Locate the cell with the specified text and output its (X, Y) center coordinate. 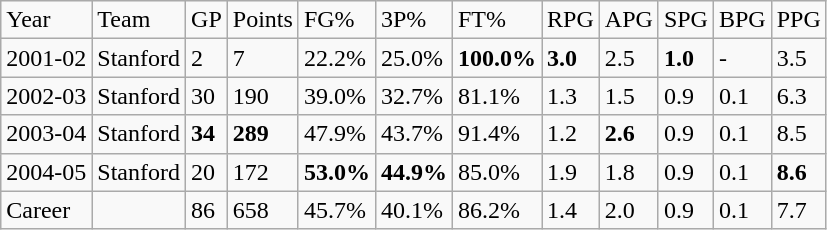
44.9% (414, 172)
2.5 (628, 58)
1.2 (571, 134)
1.8 (628, 172)
GP (207, 20)
3.0 (571, 58)
40.1% (414, 210)
85.0% (496, 172)
Year (46, 20)
2 (207, 58)
34 (207, 134)
2004-05 (46, 172)
289 (262, 134)
86 (207, 210)
3P% (414, 20)
8.6 (798, 172)
1.9 (571, 172)
Career (46, 210)
1.4 (571, 210)
2002-03 (46, 96)
BPG (742, 20)
1.0 (686, 58)
190 (262, 96)
2.6 (628, 134)
7 (262, 58)
1.3 (571, 96)
53.0% (336, 172)
32.7% (414, 96)
8.5 (798, 134)
25.0% (414, 58)
2.0 (628, 210)
Points (262, 20)
172 (262, 172)
2003-04 (46, 134)
FT% (496, 20)
100.0% (496, 58)
86.2% (496, 210)
SPG (686, 20)
Team (139, 20)
47.9% (336, 134)
43.7% (414, 134)
3.5 (798, 58)
FG% (336, 20)
45.7% (336, 210)
7.7 (798, 210)
6.3 (798, 96)
91.4% (496, 134)
30 (207, 96)
81.1% (496, 96)
658 (262, 210)
2001-02 (46, 58)
RPG (571, 20)
39.0% (336, 96)
1.5 (628, 96)
22.2% (336, 58)
APG (628, 20)
20 (207, 172)
- (742, 58)
PPG (798, 20)
